Locate the cell with the specified text and output its (x, y) center coordinate. 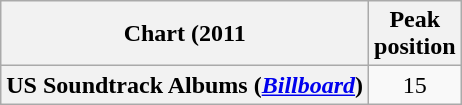
US Soundtrack Albums (Billboard) (185, 85)
15 (415, 85)
Peakposition (415, 34)
Chart (2011 (185, 34)
